From the cell containing the given text, extract its center point as [X, Y] coordinate. 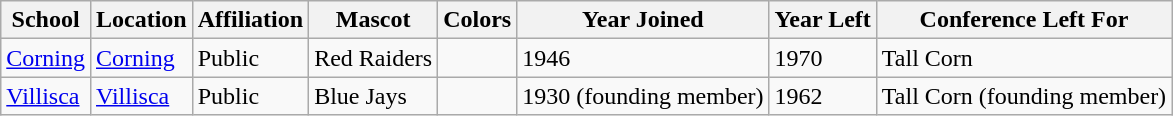
1970 [822, 58]
Year Left [822, 20]
Mascot [374, 20]
Red Raiders [374, 58]
School [46, 20]
Year Joined [643, 20]
Conference Left For [1024, 20]
Tall Corn [1024, 58]
1930 (founding member) [643, 96]
1962 [822, 96]
Blue Jays [374, 96]
Location [141, 20]
1946 [643, 58]
Tall Corn (founding member) [1024, 96]
Colors [478, 20]
Affiliation [250, 20]
